Detect which cell encompasses the target text, then output its [X, Y] center coordinate. 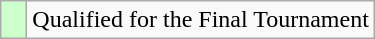
Qualified for the Final Tournament [201, 20]
